Extract the (X, Y) coordinate from the center of the cell holding the provided text.  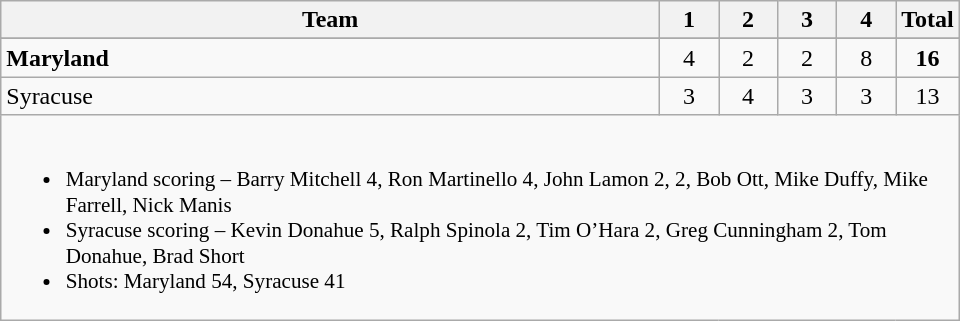
Maryland (330, 58)
16 (928, 58)
1 (688, 20)
Total (928, 20)
8 (866, 58)
Team (330, 20)
Syracuse (330, 96)
13 (928, 96)
